Capture the cell that displays the provided text and extract its (x, y) central coordinate. 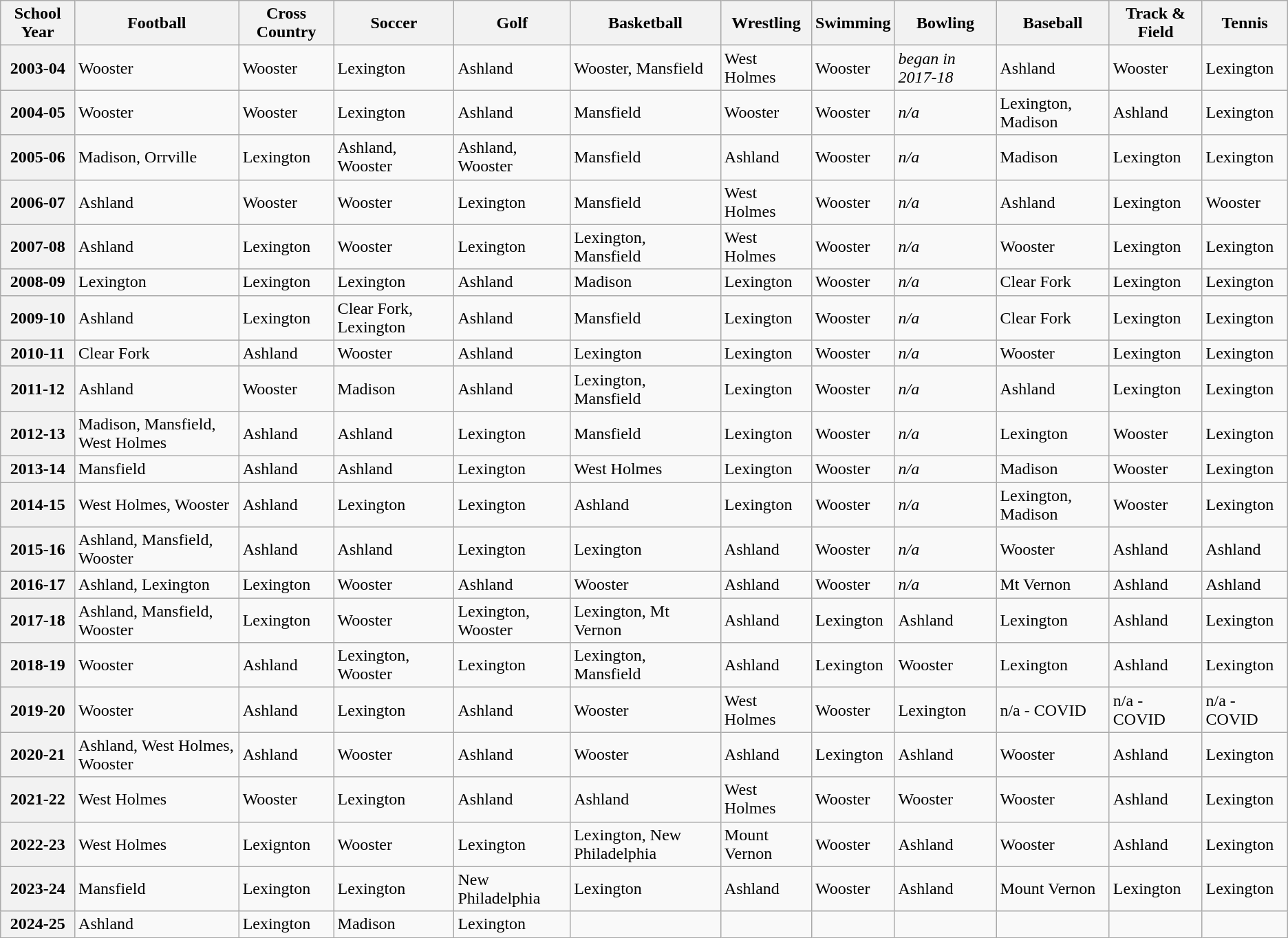
Ashland, West Holmes, Wooster (157, 754)
Mt Vernon (1053, 585)
Cross Country (286, 23)
Baseball (1053, 23)
2017-18 (38, 621)
2005-06 (38, 157)
Bowling (945, 23)
2009-10 (38, 318)
2015-16 (38, 549)
2006-07 (38, 202)
2023-24 (38, 889)
2022-23 (38, 844)
Track & Field (1156, 23)
Lexignton (286, 844)
2013-14 (38, 469)
Soccer (394, 23)
Football (157, 23)
2010-11 (38, 353)
2021-22 (38, 800)
2020-21 (38, 754)
Swimming (853, 23)
2007-08 (38, 246)
2019-20 (38, 710)
Madison, Mansfield, West Holmes (157, 434)
West Holmes, Wooster (157, 504)
Wooster, Mansfield (645, 67)
Ashland, Lexington (157, 585)
2012-13 (38, 434)
2004-05 (38, 113)
Basketball (645, 23)
Tennis (1245, 23)
2008-09 (38, 282)
2024-25 (38, 924)
Madison, Orrville (157, 157)
2018-19 (38, 665)
2016-17 (38, 585)
2003-04 (38, 67)
Wrestling (766, 23)
Lexington, Mt Vernon (645, 621)
Lexington, New Philadelphia (645, 844)
2011-12 (38, 388)
2014-15 (38, 504)
School Year (38, 23)
New Philadelphia (512, 889)
Golf (512, 23)
began in 2017-18 (945, 67)
Clear Fork, Lexington (394, 318)
